Extract the (x, y) coordinate from the center of the cell holding the provided text.  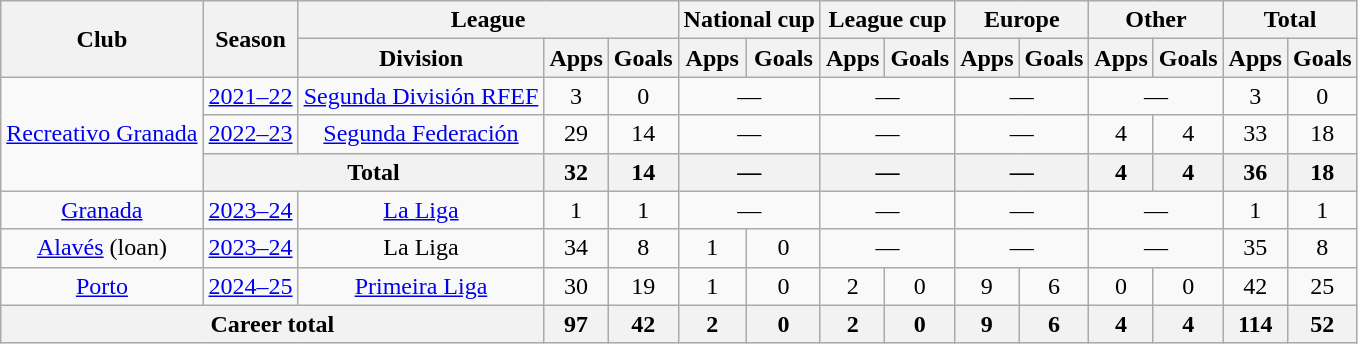
Division (421, 58)
114 (1255, 324)
35 (1255, 248)
Career total (272, 324)
2022–23 (250, 134)
Granada (102, 210)
League cup (887, 20)
Porto (102, 286)
34 (576, 248)
Segunda División RFEF (421, 96)
Segunda Federación (421, 134)
25 (1322, 286)
Primeira Liga (421, 286)
19 (643, 286)
32 (576, 172)
Europe (1022, 20)
33 (1255, 134)
36 (1255, 172)
League (488, 20)
Alavés (loan) (102, 248)
2024–25 (250, 286)
National cup (749, 20)
2021–22 (250, 96)
Other (1156, 20)
Recreativo Granada (102, 134)
29 (576, 134)
30 (576, 286)
97 (576, 324)
Season (250, 39)
Club (102, 39)
52 (1322, 324)
